Return the [X, Y] coordinate for the center point of the cell that contains the specified text.  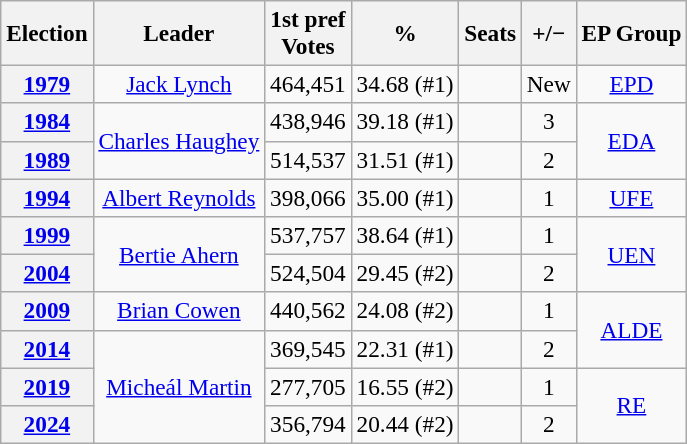
Charles Haughey [179, 141]
1989 [47, 160]
Micheál Martin [179, 386]
3 [548, 122]
RE [632, 405]
% [405, 32]
1979 [47, 84]
2004 [47, 273]
Seats [490, 32]
356,794 [308, 424]
EDA [632, 141]
1st prefVotes [308, 32]
22.31 (#1) [405, 349]
UEN [632, 254]
31.51 (#1) [405, 160]
2024 [47, 424]
464,451 [308, 84]
Albert Reynolds [179, 197]
16.55 (#2) [405, 386]
1984 [47, 122]
Jack Lynch [179, 84]
UFE [632, 197]
Leader [179, 32]
35.00 (#1) [405, 197]
2009 [47, 311]
398,066 [308, 197]
EPD [632, 84]
29.45 (#2) [405, 273]
39.18 (#1) [405, 122]
440,562 [308, 311]
Election [47, 32]
514,537 [308, 160]
20.44 (#2) [405, 424]
24.08 (#2) [405, 311]
38.64 (#1) [405, 235]
369,545 [308, 349]
EP Group [632, 32]
438,946 [308, 122]
ALDE [632, 330]
New [548, 84]
+/− [548, 32]
34.68 (#1) [405, 84]
2019 [47, 386]
537,757 [308, 235]
1999 [47, 235]
277,705 [308, 386]
524,504 [308, 273]
Bertie Ahern [179, 254]
Brian Cowen [179, 311]
2014 [47, 349]
1994 [47, 197]
